Output the (x, y) coordinate of the center of the cell containing the given text.  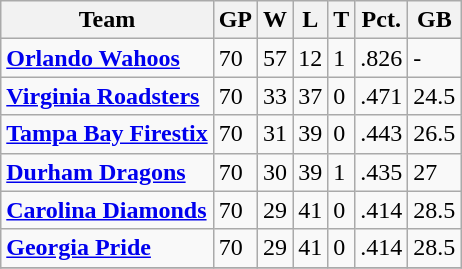
26.5 (434, 134)
12 (310, 58)
GP (235, 20)
- (434, 58)
.435 (382, 172)
Pct. (382, 20)
.471 (382, 96)
30 (276, 172)
Georgia Pride (107, 248)
.826 (382, 58)
31 (276, 134)
.443 (382, 134)
Virginia Roadsters (107, 96)
Carolina Diamonds (107, 210)
L (310, 20)
Durham Dragons (107, 172)
57 (276, 58)
Team (107, 20)
GB (434, 20)
24.5 (434, 96)
W (276, 20)
Tampa Bay Firestix (107, 134)
33 (276, 96)
Orlando Wahoos (107, 58)
27 (434, 172)
37 (310, 96)
T (342, 20)
